Return the [X, Y] coordinate for the center point of the cell that contains the specified text.  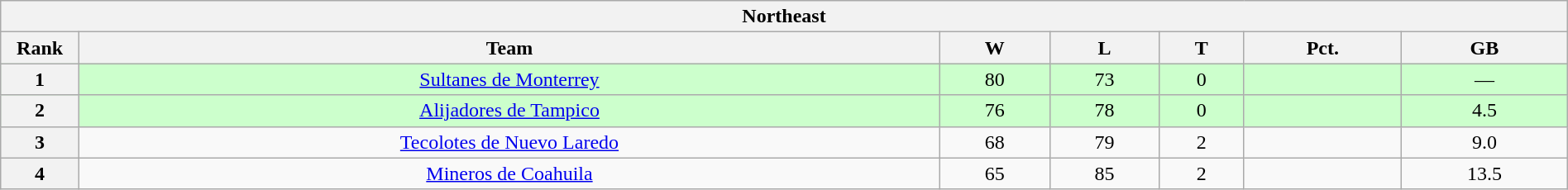
65 [996, 173]
Pct. [1322, 48]
Team [509, 48]
GB [1485, 48]
79 [1105, 142]
80 [996, 79]
L [1105, 48]
3 [40, 142]
9.0 [1485, 142]
13.5 [1485, 173]
T [1202, 48]
4 [40, 173]
— [1485, 79]
Rank [40, 48]
4.5 [1485, 111]
Tecolotes de Nuevo Laredo [509, 142]
85 [1105, 173]
Northeast [784, 17]
Alijadores de Tampico [509, 111]
73 [1105, 79]
76 [996, 111]
68 [996, 142]
1 [40, 79]
78 [1105, 111]
W [996, 48]
Mineros de Coahuila [509, 173]
Sultanes de Monterrey [509, 79]
